Provide the (X, Y) coordinate of the cell's center where the given text is located.  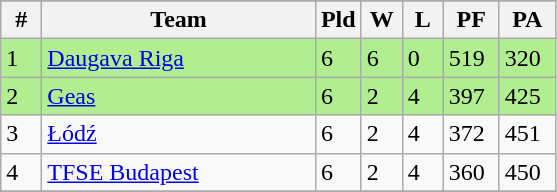
425 (527, 96)
372 (471, 134)
# (22, 20)
W (382, 20)
450 (527, 172)
0 (422, 58)
451 (527, 134)
Pld (338, 20)
Łódź (179, 134)
Geas (179, 96)
TFSE Budapest (179, 172)
1 (22, 58)
PA (527, 20)
397 (471, 96)
3 (22, 134)
Daugava Riga (179, 58)
L (422, 20)
519 (471, 58)
Team (179, 20)
320 (527, 58)
360 (471, 172)
PF (471, 20)
